Return the (X, Y) coordinate for the center point of the cell that contains the specified text.  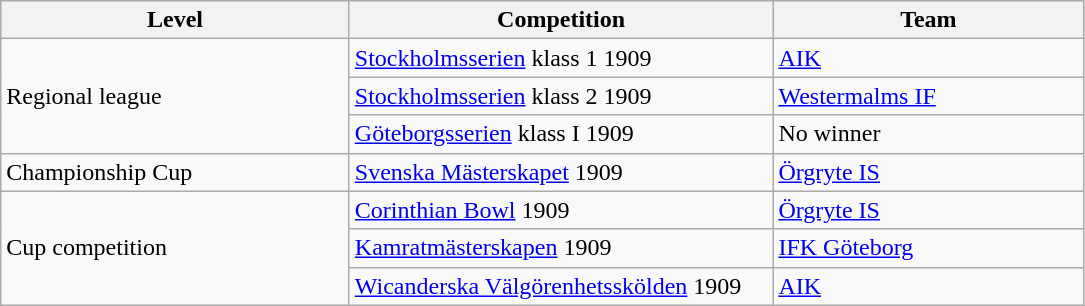
Team (928, 20)
Westermalms IF (928, 96)
Wicanderska Välgörenhetsskölden 1909 (561, 286)
Svenska Mästerskapet 1909 (561, 172)
Stockholmsserien klass 2 1909 (561, 96)
Stockholmsserien klass 1 1909 (561, 58)
Cup competition (176, 248)
Competition (561, 20)
Göteborgsserien klass I 1909 (561, 134)
IFK Göteborg (928, 248)
Level (176, 20)
Kamratmästerskapen 1909 (561, 248)
Corinthian Bowl 1909 (561, 210)
No winner (928, 134)
Regional league (176, 96)
Championship Cup (176, 172)
